Output the (X, Y) coordinate of the center of the cell containing the given text.  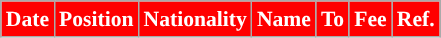
Date (28, 19)
Fee (370, 19)
Name (284, 19)
Ref. (416, 19)
To (332, 19)
Nationality (196, 19)
Position (96, 19)
